Search for the cell housing the specified text and yield its (x, y) center coordinate. 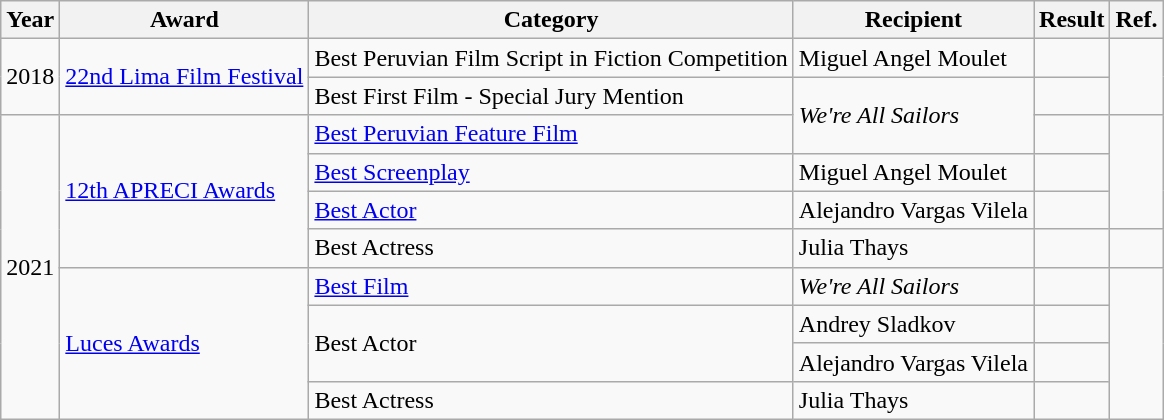
2018 (30, 77)
Result (1072, 20)
12th APRECI Awards (184, 191)
Best Film (551, 286)
Recipient (913, 20)
Andrey Sladkov (913, 324)
Best Screenplay (551, 172)
Best First Film - Special Jury Mention (551, 96)
Luces Awards (184, 343)
22nd Lima Film Festival (184, 77)
2021 (30, 267)
Ref. (1136, 20)
Year (30, 20)
Best Peruvian Feature Film (551, 134)
Award (184, 20)
Best Peruvian Film Script in Fiction Competition (551, 58)
Category (551, 20)
